Return the (x, y) coordinate for the center point of the cell that contains the specified text.  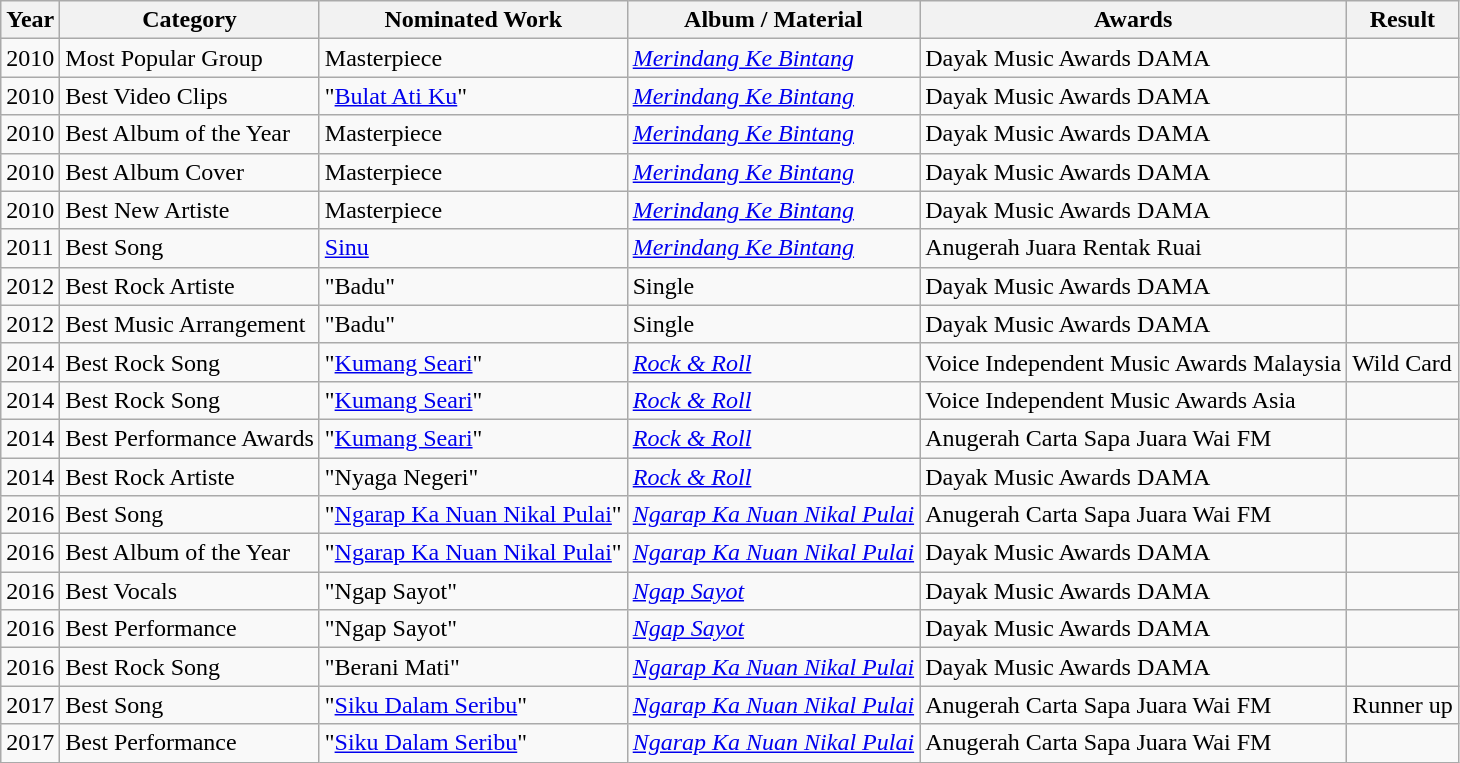
"Bulat Ati Ku" (473, 96)
Awards (1134, 20)
Album / Material (773, 20)
Year (30, 20)
Wild Card (1403, 362)
Nominated Work (473, 20)
"Berani Mati" (473, 667)
2011 (30, 248)
Runner up (1403, 705)
Result (1403, 20)
Best New Artiste (190, 210)
Anugerah Juara Rentak Ruai (1134, 248)
Category (190, 20)
"Nyaga Negeri" (473, 477)
Best Performance Awards (190, 438)
Voice Independent Music Awards Malaysia (1134, 362)
Best Video Clips (190, 96)
Sinu (473, 248)
Best Vocals (190, 591)
Most Popular Group (190, 58)
Best Music Arrangement (190, 324)
Best Album Cover (190, 172)
Voice Independent Music Awards Asia (1134, 400)
